Return the (X, Y) coordinate for the center point of the cell that contains the specified text.  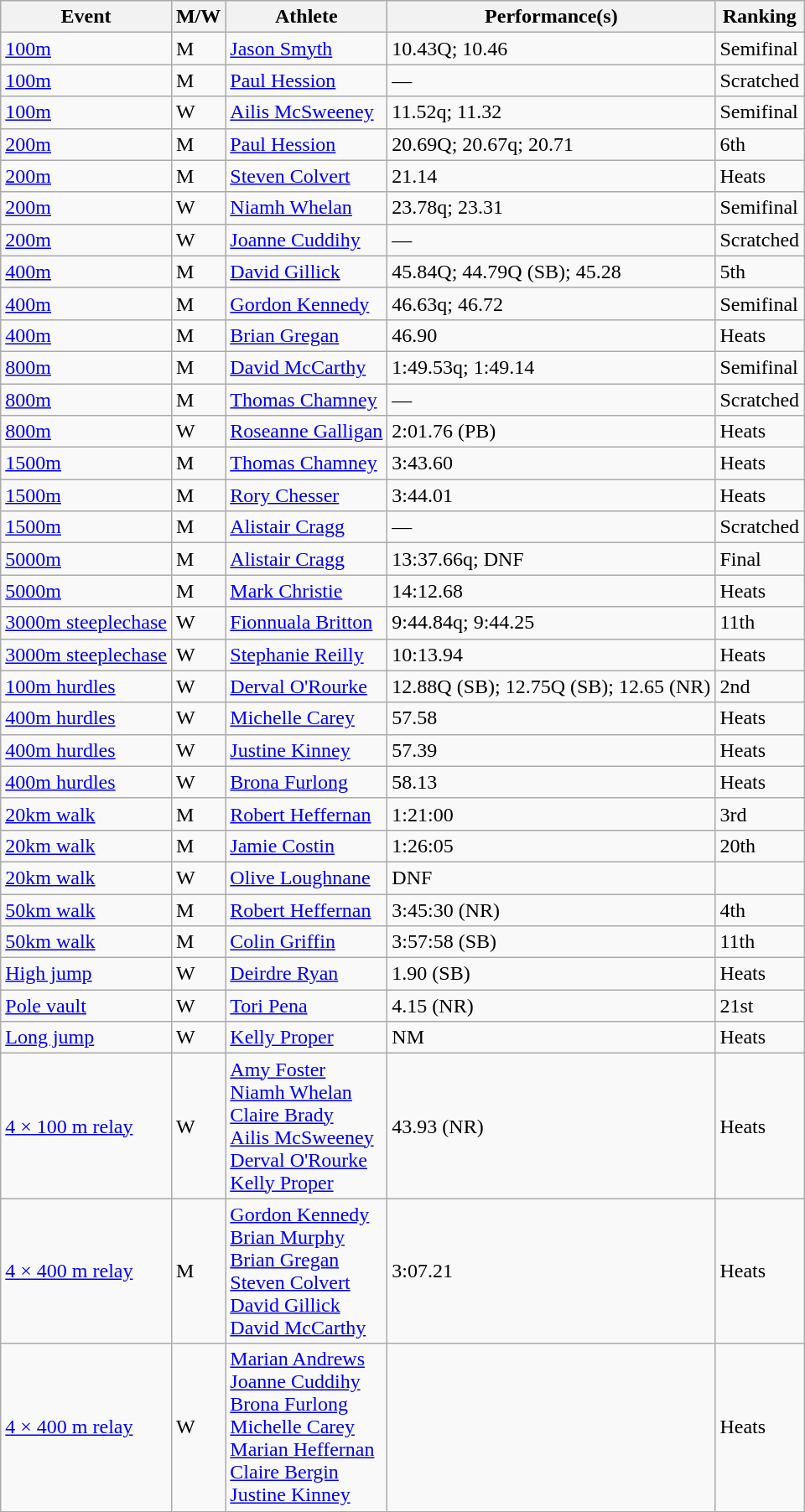
David Gillick (307, 272)
Colin Griffin (307, 942)
1:21:00 (552, 814)
46.63q; 46.72 (552, 303)
Tori Pena (307, 1006)
6th (760, 144)
Jamie Costin (307, 846)
Ranking (760, 17)
57.39 (552, 750)
3:43.60 (552, 463)
Event (86, 17)
9:44.84q; 9:44.25 (552, 623)
10.43Q; 10.46 (552, 49)
13:37.66q; DNF (552, 559)
Jason Smyth (307, 49)
3:07.21 (552, 1271)
Athlete (307, 17)
DNF (552, 878)
Roseanne Galligan (307, 432)
Kelly Proper (307, 1038)
Michelle Carey (307, 718)
58.13 (552, 782)
10:13.94 (552, 655)
11.52q; 11.32 (552, 112)
Marian Andrews Joanne Cuddihy Brona Furlong Michelle Carey Marian Heffernan Claire Bergin Justine Kinney (307, 1427)
46.90 (552, 335)
Rory Chesser (307, 495)
3:45:30 (NR) (552, 909)
Olive Loughnane (307, 878)
4th (760, 909)
Brian Gregan (307, 335)
Final (760, 559)
14:12.68 (552, 591)
1:49.53q; 1:49.14 (552, 367)
Deirdre Ryan (307, 974)
21st (760, 1006)
David McCarthy (307, 367)
Brona Furlong (307, 782)
43.93 (NR) (552, 1126)
Stephanie Reilly (307, 655)
45.84Q; 44.79Q (SB); 45.28 (552, 272)
4.15 (NR) (552, 1006)
1.90 (SB) (552, 974)
Niamh Whelan (307, 208)
57.58 (552, 718)
5th (760, 272)
Ailis McSweeney (307, 112)
Performance(s) (552, 17)
M/W (198, 17)
Gordon Kennedy (307, 303)
20th (760, 846)
3:57:58 (SB) (552, 942)
Steven Colvert (307, 176)
12.88Q (SB); 12.75Q (SB); 12.65 (NR) (552, 686)
2nd (760, 686)
21.14 (552, 176)
High jump (86, 974)
23.78q; 23.31 (552, 208)
3:44.01 (552, 495)
Amy Foster Niamh Whelan Claire Brady Ailis McSweeney Derval O'Rourke Kelly Proper (307, 1126)
2:01.76 (PB) (552, 432)
20.69Q; 20.67q; 20.71 (552, 144)
Justine Kinney (307, 750)
NM (552, 1038)
Joanne Cuddihy (307, 240)
Long jump (86, 1038)
4 × 100 m relay (86, 1126)
Gordon Kennedy Brian Murphy Brian Gregan Steven Colvert David Gillick David McCarthy (307, 1271)
Mark Christie (307, 591)
Fionnuala Britton (307, 623)
1:26:05 (552, 846)
Pole vault (86, 1006)
100m hurdles (86, 686)
3rd (760, 814)
Derval O'Rourke (307, 686)
